Detect which cell encompasses the target text, then output its (X, Y) center coordinate. 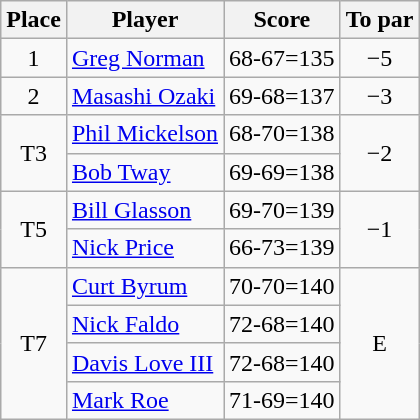
Greg Norman (144, 58)
T7 (34, 343)
Masashi Ozaki (144, 96)
71-69=140 (282, 400)
Davis Love III (144, 362)
66-73=139 (282, 248)
68-70=138 (282, 134)
Bill Glasson (144, 210)
69-70=139 (282, 210)
2 (34, 96)
Bob Tway (144, 172)
Phil Mickelson (144, 134)
Nick Faldo (144, 324)
−3 (380, 96)
Place (34, 20)
Player (144, 20)
E (380, 343)
−2 (380, 153)
69-69=138 (282, 172)
−1 (380, 229)
Curt Byrum (144, 286)
1 (34, 58)
To par (380, 20)
Score (282, 20)
68-67=135 (282, 58)
−5 (380, 58)
Nick Price (144, 248)
70-70=140 (282, 286)
Mark Roe (144, 400)
69-68=137 (282, 96)
T5 (34, 229)
T3 (34, 153)
